Extract the [X, Y] coordinate from the center of the cell holding the provided text.  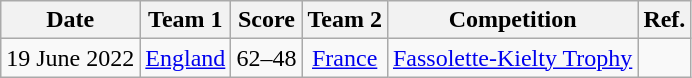
Ref. [664, 20]
England [186, 58]
Score [266, 20]
Team 1 [186, 20]
Competition [512, 20]
Fassolette-Kielty Trophy [512, 58]
Date [70, 20]
France [345, 58]
Team 2 [345, 20]
62–48 [266, 58]
19 June 2022 [70, 58]
